Extract the [X, Y] coordinate from the center of the cell holding the provided text.  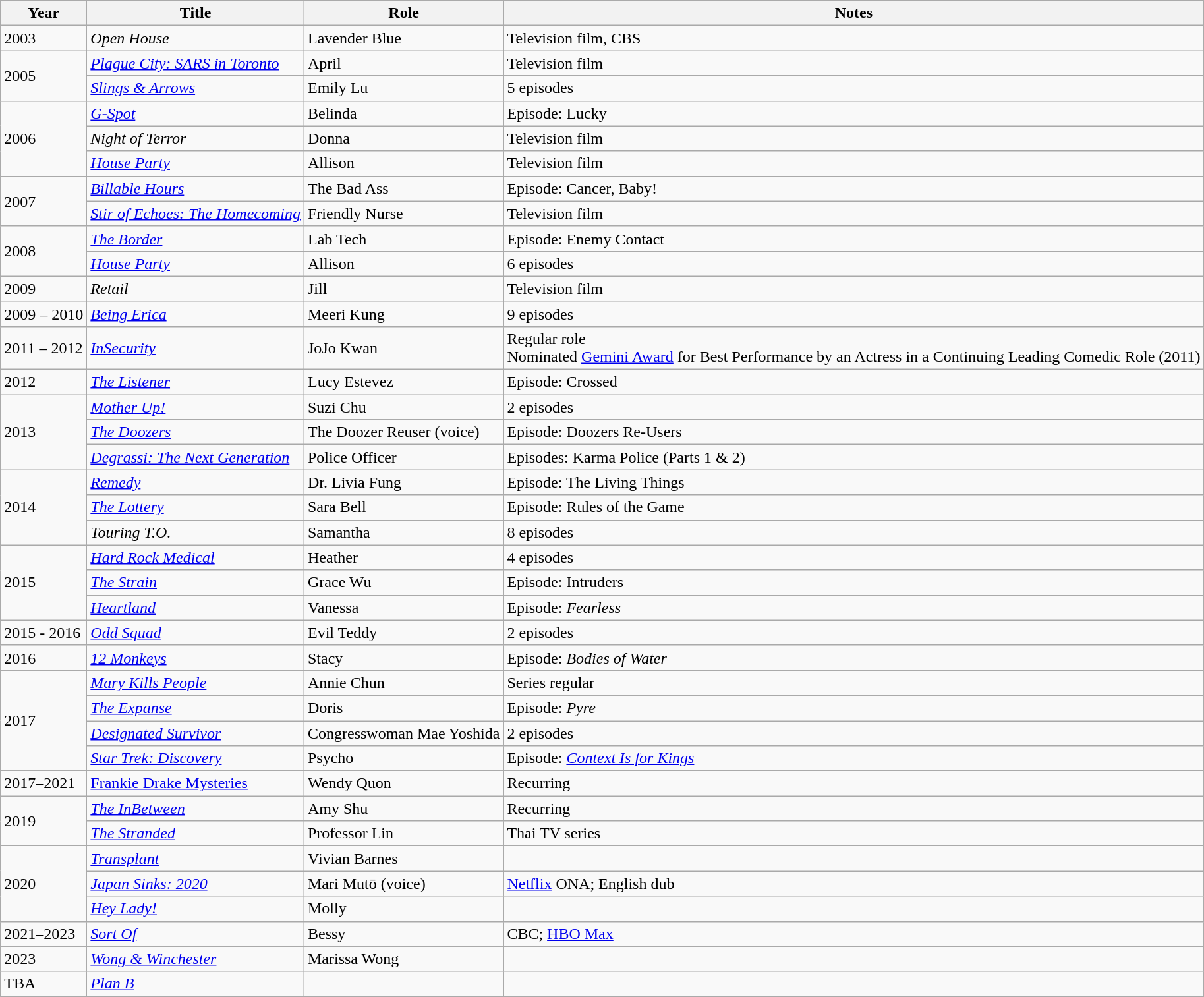
Donna [403, 138]
Stacy [403, 658]
6 episodes [854, 264]
Heartland [196, 608]
InSecurity [196, 348]
Episode: Rules of the Game [854, 507]
2017–2021 [43, 783]
G-Spot [196, 113]
Sara Bell [403, 507]
Retail [196, 289]
Title [196, 13]
Wendy Quon [403, 783]
Episode: Enemy Contact [854, 239]
Doris [403, 708]
The Expanse [196, 708]
Role [403, 13]
2007 [43, 201]
Episode: Lucky [854, 113]
Series regular [854, 683]
Mary Kills People [196, 683]
Bessy [403, 934]
Episode: The Living Things [854, 482]
Thai TV series [854, 834]
Friendly Nurse [403, 214]
Dr. Livia Fung [403, 482]
Transplant [196, 859]
The InBetween [196, 809]
Star Trek: Discovery [196, 758]
Episode: Cancer, Baby! [854, 188]
Episodes: Karma Police (Parts 1 & 2) [854, 457]
12 Monkeys [196, 658]
Designated Survivor [196, 733]
CBC; HBO Max [854, 934]
Molly [403, 909]
JoJo Kwan [403, 348]
Marissa Wong [403, 959]
Mari Mutō (voice) [403, 884]
2015 - 2016 [43, 633]
Stir of Echoes: The Homecoming [196, 214]
Annie Chun [403, 683]
Open House [196, 38]
2017 [43, 720]
2015 [43, 583]
Being Erica [196, 314]
Emily Lu [403, 88]
Episode: Doozers Re-Users [854, 432]
The Doozer Reuser (voice) [403, 432]
2011 – 2012 [43, 348]
Episode: Context Is for Kings [854, 758]
Episode: Fearless [854, 608]
Episode: Bodies of Water [854, 658]
The Doozers [196, 432]
5 episodes [854, 88]
Meeri Kung [403, 314]
TBA [43, 984]
The Border [196, 239]
2020 [43, 884]
Wong & Winchester [196, 959]
Episode: Crossed [854, 382]
9 episodes [854, 314]
Vanessa [403, 608]
Sort Of [196, 934]
Episode: Pyre [854, 708]
Year [43, 13]
Plan B [196, 984]
Plague City: SARS in Toronto [196, 63]
2003 [43, 38]
Jill [403, 289]
Evil Teddy [403, 633]
Japan Sinks: 2020 [196, 884]
The Listener [196, 382]
Episode: Intruders [854, 583]
Psycho [403, 758]
Lavender Blue [403, 38]
4 episodes [854, 557]
Degrassi: The Next Generation [196, 457]
2005 [43, 76]
Vivian Barnes [403, 859]
2008 [43, 251]
Police Officer [403, 457]
Odd Squad [196, 633]
Hey Lady! [196, 909]
Slings & Arrows [196, 88]
Grace Wu [403, 583]
The Bad Ass [403, 188]
Professor Lin [403, 834]
Lab Tech [403, 239]
Amy Shu [403, 809]
2019 [43, 821]
2009 – 2010 [43, 314]
2013 [43, 432]
Belinda [403, 113]
2016 [43, 658]
2023 [43, 959]
2006 [43, 138]
Hard Rock Medical [196, 557]
Netflix ONA; English dub [854, 884]
2021–2023 [43, 934]
Notes [854, 13]
Suzi Chu [403, 407]
Congresswoman Mae Yoshida [403, 733]
Night of Terror [196, 138]
Mother Up! [196, 407]
The Strain [196, 583]
8 episodes [854, 532]
Touring T.O. [196, 532]
April [403, 63]
2014 [43, 507]
Heather [403, 557]
Television film, CBS [854, 38]
2009 [43, 289]
The Stranded [196, 834]
The Lottery [196, 507]
2012 [43, 382]
Remedy [196, 482]
Regular roleNominated Gemini Award for Best Performance by an Actress in a Continuing Leading Comedic Role (2011) [854, 348]
Billable Hours [196, 188]
Samantha [403, 532]
Lucy Estevez [403, 382]
Frankie Drake Mysteries [196, 783]
